Determine the [X, Y] coordinate at the center of the cell enclosing the given text.  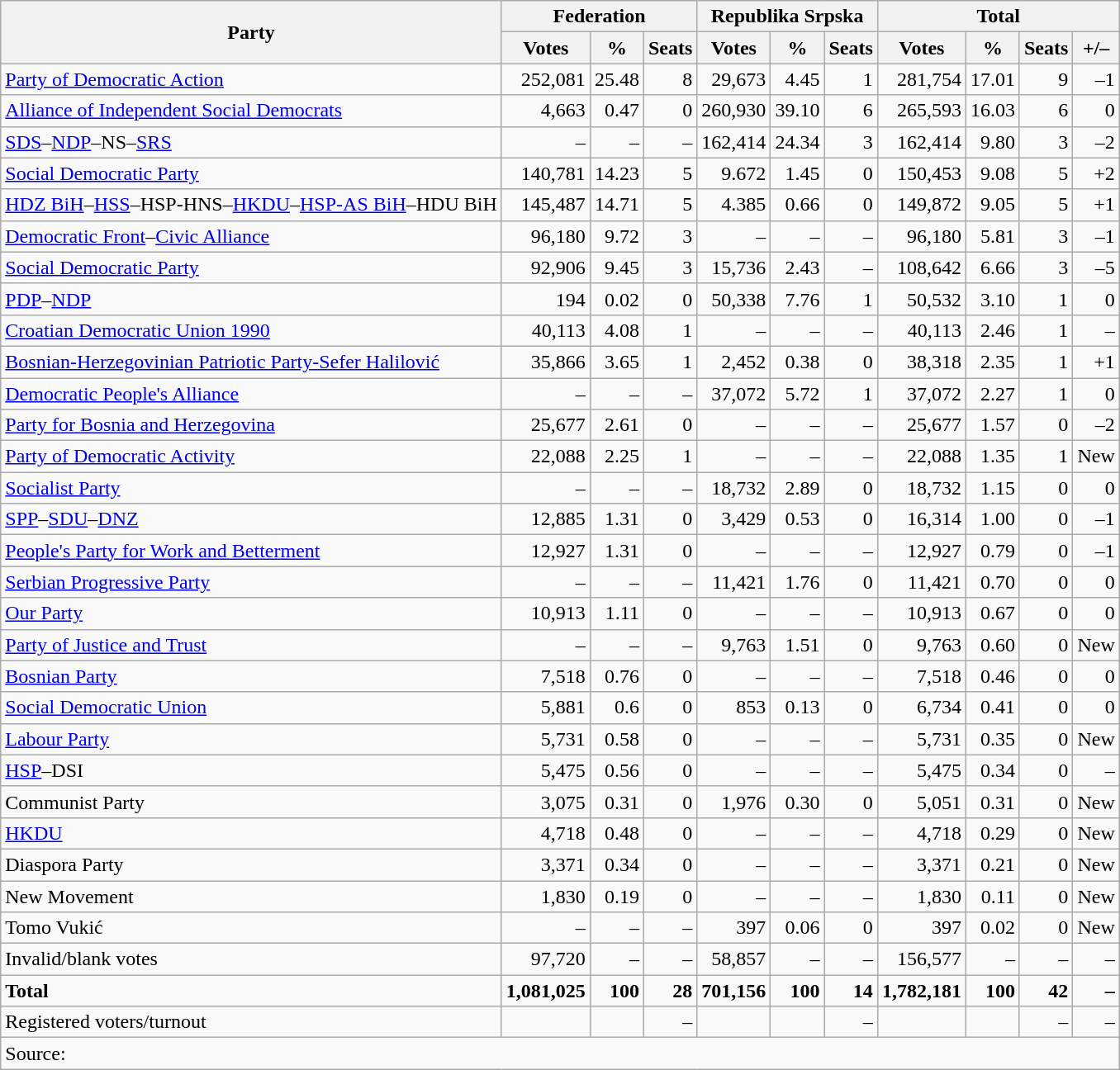
Party for Bosnia and Herzegovina [251, 425]
–5 [1096, 267]
0.11 [993, 896]
9.80 [993, 142]
Serbian Progressive Party [251, 582]
3.10 [993, 299]
Communist Party [251, 802]
Bosnian Party [251, 676]
Federation [600, 17]
Party of Democratic Activity [251, 457]
1.00 [993, 519]
People's Party for Work and Betterment [251, 551]
2.25 [616, 457]
Democratic Front–Civic Alliance [251, 236]
0.41 [993, 708]
Party [251, 32]
35,866 [545, 362]
28 [670, 991]
12,885 [545, 519]
Our Party [251, 613]
0.66 [798, 205]
97,720 [545, 959]
0.06 [798, 928]
14.23 [616, 173]
0.29 [993, 833]
2.43 [798, 267]
92,906 [545, 267]
4.08 [616, 330]
Bosnian-Herzegovinian Patriotic Party-Sefer Halilović [251, 362]
4.45 [798, 79]
1.35 [993, 457]
1,782,181 [922, 991]
Diaspora Party [251, 864]
Invalid/blank votes [251, 959]
149,872 [922, 205]
140,781 [545, 173]
0.46 [993, 676]
39.10 [798, 111]
Democratic People's Alliance [251, 394]
0.19 [616, 896]
SPP–SDU–DNZ [251, 519]
1.76 [798, 582]
9 [1046, 79]
New Movement [251, 896]
0.30 [798, 802]
0.70 [993, 582]
+/– [1096, 48]
Party of Democratic Action [251, 79]
281,754 [922, 79]
0.58 [616, 739]
6.66 [993, 267]
1.51 [798, 645]
HKDU [251, 833]
29,673 [733, 79]
58,857 [733, 959]
Republika Srpska [788, 17]
0.53 [798, 519]
Social Democratic Union [251, 708]
0.35 [993, 739]
4.385 [733, 205]
38,318 [922, 362]
0.6 [616, 708]
145,487 [545, 205]
4,663 [545, 111]
Socialist Party [251, 488]
14.71 [616, 205]
9.72 [616, 236]
50,338 [733, 299]
9.672 [733, 173]
Party of Justice and Trust [251, 645]
42 [1046, 991]
Labour Party [251, 739]
1.57 [993, 425]
16.03 [993, 111]
194 [545, 299]
5.72 [798, 394]
0.79 [993, 551]
14 [851, 991]
3,075 [545, 802]
853 [733, 708]
16,314 [922, 519]
265,593 [922, 111]
1,081,025 [545, 991]
Alliance of Independent Social Democrats [251, 111]
50,532 [922, 299]
2.46 [993, 330]
701,156 [733, 991]
Source: [560, 1053]
6,734 [922, 708]
0.56 [616, 770]
PDP–NDP [251, 299]
17.01 [993, 79]
0.13 [798, 708]
SDS–NDP–NS–SRS [251, 142]
HSP–DSI [251, 770]
15,736 [733, 267]
2.27 [993, 394]
5.81 [993, 236]
1.11 [616, 613]
2.89 [798, 488]
0.60 [993, 645]
108,642 [922, 267]
0.67 [993, 613]
3.65 [616, 362]
9.45 [616, 267]
252,081 [545, 79]
0.47 [616, 111]
5,881 [545, 708]
150,453 [922, 173]
+2 [1096, 173]
2.35 [993, 362]
2.61 [616, 425]
1.15 [993, 488]
1.45 [798, 173]
2,452 [733, 362]
0.48 [616, 833]
3,429 [733, 519]
0.76 [616, 676]
1,976 [733, 802]
9.05 [993, 205]
Croatian Democratic Union 1990 [251, 330]
9.08 [993, 173]
260,930 [733, 111]
Tomo Vukić [251, 928]
5,051 [922, 802]
8 [670, 79]
0.21 [993, 864]
HDZ BiH–HSS–HSP-HNS–HKDU–HSP-AS BiH–HDU BiH [251, 205]
0.38 [798, 362]
Registered voters/turnout [251, 1022]
24.34 [798, 142]
156,577 [922, 959]
7.76 [798, 299]
25.48 [616, 79]
